Provide the [X, Y] coordinate of the cell's center where the given text is located.  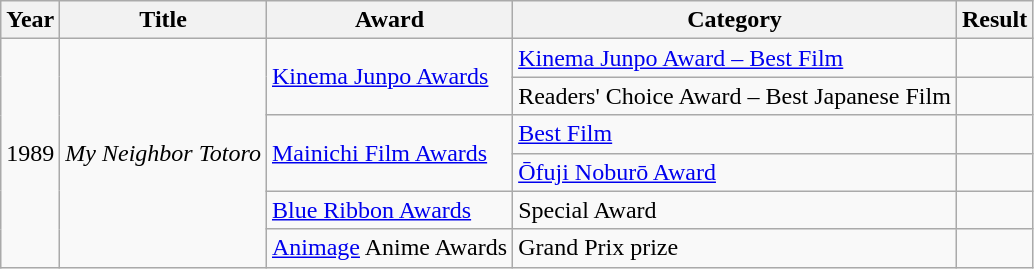
Ōfuji Noburō Award [735, 172]
Mainichi Film Awards [389, 153]
Animage Anime Awards [389, 248]
Year [30, 20]
Result [994, 20]
Special Award [735, 210]
Kinema Junpo Awards [389, 77]
Award [389, 20]
Title [164, 20]
1989 [30, 153]
Kinema Junpo Award – Best Film [735, 58]
Grand Prix prize [735, 248]
Best Film [735, 134]
Category [735, 20]
My Neighbor Totoro [164, 153]
Readers' Choice Award – Best Japanese Film [735, 96]
Blue Ribbon Awards [389, 210]
